Return the (X, Y) coordinate for the center point of the cell that contains the specified text.  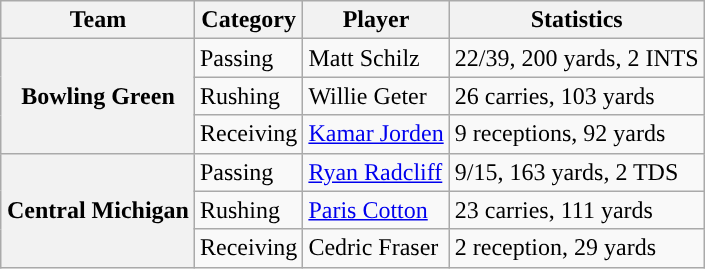
Central Michigan (98, 210)
Willie Geter (376, 96)
9/15, 163 yards, 2 TDS (576, 172)
Cedric Fraser (376, 248)
Bowling Green (98, 96)
Paris Cotton (376, 210)
9 receptions, 92 yards (576, 134)
2 reception, 29 yards (576, 248)
23 carries, 111 yards (576, 210)
Kamar Jorden (376, 134)
Statistics (576, 20)
22/39, 200 yards, 2 INTS (576, 58)
Team (98, 20)
Player (376, 20)
26 carries, 103 yards (576, 96)
Category (248, 20)
Matt Schilz (376, 58)
Ryan Radcliff (376, 172)
